Return [X, Y] of the center of cell containing provided text 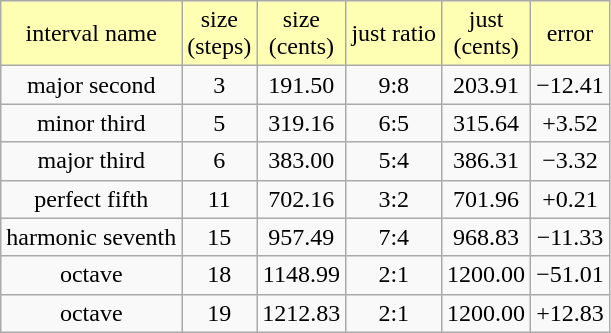
18 [220, 275]
size (steps) [220, 34]
3:2 [394, 199]
6:5 [394, 123]
+3.52 [570, 123]
error [570, 34]
−11.33 [570, 237]
203.91 [486, 85]
386.31 [486, 161]
1212.83 [302, 313]
19 [220, 313]
701.96 [486, 199]
6 [220, 161]
315.64 [486, 123]
11 [220, 199]
702.16 [302, 199]
just ratio [394, 34]
3 [220, 85]
size (cents) [302, 34]
383.00 [302, 161]
968.83 [486, 237]
−3.32 [570, 161]
957.49 [302, 237]
9:8 [394, 85]
+12.83 [570, 313]
major second [92, 85]
just (cents) [486, 34]
5 [220, 123]
minor third [92, 123]
+0.21 [570, 199]
harmonic seventh [92, 237]
319.16 [302, 123]
7:4 [394, 237]
major third [92, 161]
5:4 [394, 161]
perfect fifth [92, 199]
−12.41 [570, 85]
interval name [92, 34]
15 [220, 237]
191.50 [302, 85]
1148.99 [302, 275]
−51.01 [570, 275]
